Detect which cell encompasses the target text, then output its [X, Y] center coordinate. 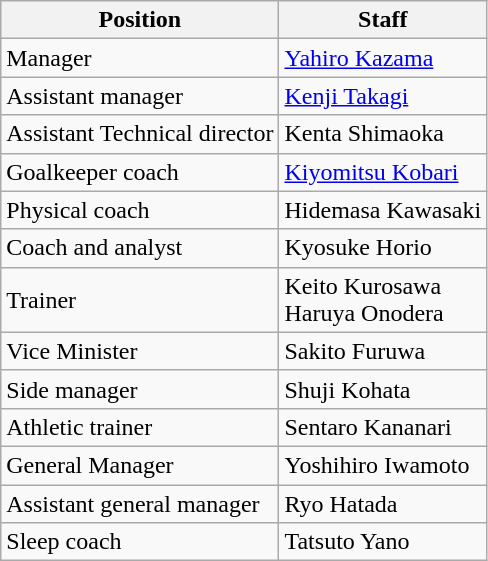
Ryo Hatada [383, 503]
Vice Minister [140, 351]
Assistant manager [140, 96]
Goalkeeper coach [140, 172]
Hidemasa Kawasaki [383, 210]
Kenta Shimaoka [383, 134]
Sakito Furuwa [383, 351]
Kyosuke Horio [383, 248]
Staff [383, 20]
Side manager [140, 389]
Yahiro Kazama [383, 58]
Athletic trainer [140, 427]
Assistant general manager [140, 503]
Sleep coach [140, 542]
Tatsuto Yano [383, 542]
Physical coach [140, 210]
Yoshihiro Iwamoto [383, 465]
Manager [140, 58]
Keito Kurosawa Haruya Onodera [383, 300]
Sentaro Kananari [383, 427]
Kiyomitsu Kobari [383, 172]
Kenji Takagi [383, 96]
General Manager [140, 465]
Trainer [140, 300]
Position [140, 20]
Assistant Technical director [140, 134]
Shuji Kohata [383, 389]
Coach and analyst [140, 248]
